Scan for the cell matching the given text and deliver its [X, Y] coordinate at center. 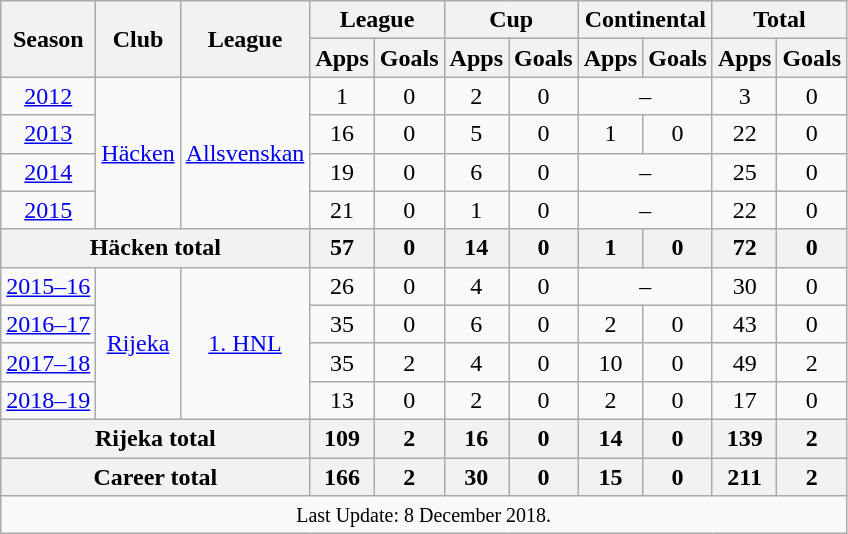
10 [610, 362]
2013 [48, 134]
13 [342, 400]
Total [779, 20]
25 [744, 172]
19 [342, 172]
Rijeka [138, 343]
15 [610, 477]
Häcken total [156, 248]
5 [476, 134]
Last Update: 8 December 2018. [424, 515]
109 [342, 438]
211 [744, 477]
Häcken [138, 153]
Season [48, 39]
21 [342, 210]
Rijeka total [156, 438]
72 [744, 248]
2012 [48, 96]
Career total [156, 477]
2014 [48, 172]
Allsvenskan [245, 153]
Cup [511, 20]
57 [342, 248]
1. HNL [245, 343]
166 [342, 477]
2018–19 [48, 400]
2017–18 [48, 362]
Club [138, 39]
2015–16 [48, 286]
Continental [645, 20]
2016–17 [48, 324]
49 [744, 362]
3 [744, 96]
26 [342, 286]
17 [744, 400]
43 [744, 324]
2015 [48, 210]
139 [744, 438]
